Search for the cell housing the specified text and yield its (X, Y) center coordinate. 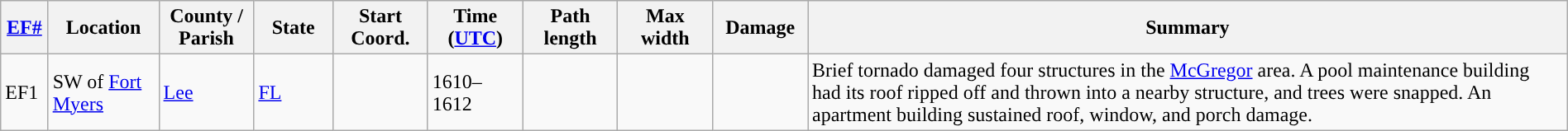
State (294, 28)
Summary (1188, 28)
Damage (761, 28)
EF1 (25, 92)
FL (294, 92)
County / Parish (207, 28)
SW of Fort Myers (103, 92)
Location (103, 28)
Path length (571, 28)
Lee (207, 92)
EF# (25, 28)
Max width (665, 28)
Time (UTC) (475, 28)
1610–1612 (475, 92)
Start Coord. (380, 28)
